Output the (X, Y) coordinate of the center of the cell containing the given text.  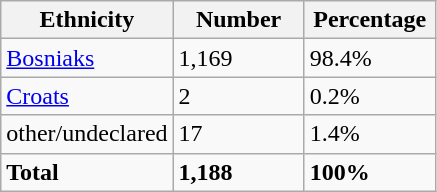
Number (238, 20)
Bosniaks (87, 58)
1,188 (238, 172)
Percentage (370, 20)
1,169 (238, 58)
98.4% (370, 58)
Croats (87, 96)
other/undeclared (87, 134)
17 (238, 134)
100% (370, 172)
Ethnicity (87, 20)
Total (87, 172)
0.2% (370, 96)
1.4% (370, 134)
2 (238, 96)
